Return [x, y] of the center of cell containing provided text 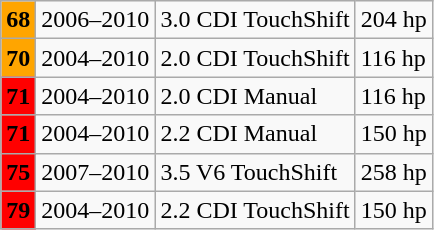
3.0 CDI TouchShift [255, 20]
2007–2010 [96, 172]
2.0 CDI Manual [255, 96]
2.0 CDI TouchShift [255, 58]
258 hp [394, 172]
75 [18, 172]
2006–2010 [96, 20]
79 [18, 210]
3.5 V6 TouchShift [255, 172]
68 [18, 20]
2.2 CDI TouchShift [255, 210]
2.2 CDI Manual [255, 134]
70 [18, 58]
204 hp [394, 20]
